Locate the cell with the specified text and output its (x, y) center coordinate. 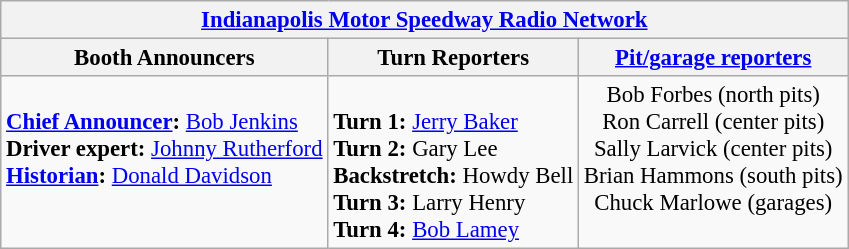
Turn Reporters (454, 58)
Indianapolis Motor Speedway Radio Network (424, 20)
Chief Announcer: Bob Jenkins Driver expert: Johnny Rutherford Historian: Donald Davidson (164, 162)
Pit/garage reporters (714, 58)
Turn 1: Jerry Baker Turn 2: Gary Lee Backstretch: Howdy Bell Turn 3: Larry Henry Turn 4: Bob Lamey (454, 162)
Booth Announcers (164, 58)
Bob Forbes (north pits)Ron Carrell (center pits)Sally Larvick (center pits)Brian Hammons (south pits) Chuck Marlowe (garages) (714, 162)
